Return [X, Y] of the center of cell containing provided text 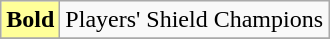
Players' Shield Champions [194, 20]
Bold [30, 20]
